Capture the cell that displays the provided text and extract its (x, y) central coordinate. 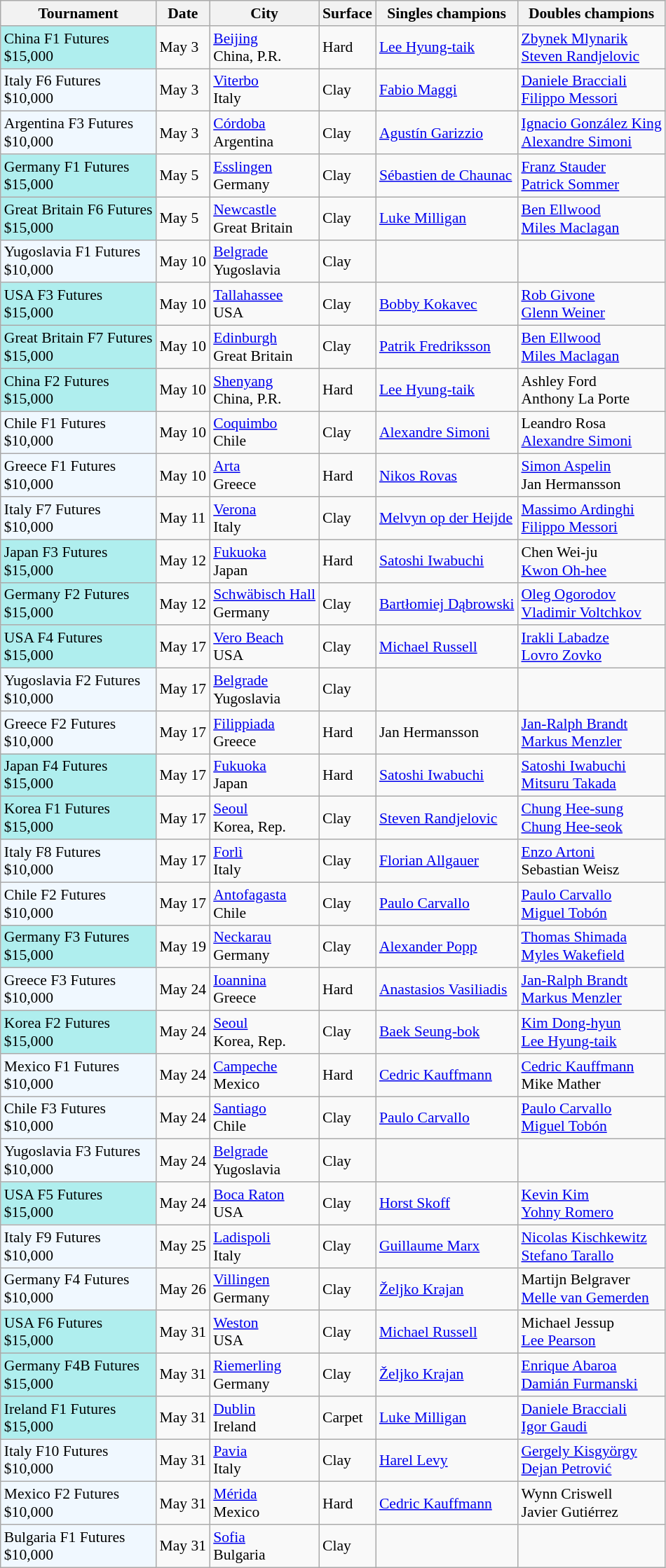
Daniele Bracciali Filippo Messori (591, 90)
Steven Randjelovic (447, 818)
Yugoslavia F1 Futures$10,000 (79, 261)
Schwäbisch HallGermany (264, 604)
Korea F2 Futures$15,000 (79, 1033)
Irakli Labadze Lovro Zovko (591, 647)
VillingenGermany (264, 1289)
Leandro Rosa Alexandre Simoni (591, 433)
Italy F9 Futures$10,000 (79, 1246)
Jan Hermansson (447, 733)
Ireland F1 Futures$15,000 (79, 1418)
Greece F1 Futures$10,000 (79, 475)
Date (184, 13)
IoanninaGreece (264, 989)
Anastasios Vasiliadis (447, 989)
Wynn Criswell Javier Gutiérrez (591, 1504)
Martijn Belgraver Melle van Gemerden (591, 1289)
SantiagoChile (264, 1118)
USA F6 Futures$15,000 (79, 1333)
Japan F3 Futures$15,000 (79, 561)
Singles champions (447, 13)
Italy F6 Futures$10,000 (79, 90)
Great Britain F7 Futures$15,000 (79, 348)
TallahasseeUSA (264, 304)
Greece F2 Futures$10,000 (79, 733)
Ignacio González King Alexandre Simoni (591, 133)
Florian Allgauer (447, 860)
Chile F2 Futures$10,000 (79, 904)
Yugoslavia F2 Futures$10,000 (79, 689)
Agustín Garizzio (447, 133)
LadispoliItaly (264, 1246)
Cedric Kauffmann Mike Mather (591, 1075)
Horst Skoff (447, 1204)
CórdobaArgentina (264, 133)
FilippiadaGreece (264, 733)
Italy F10 Futures$10,000 (79, 1460)
AntofagastaChile (264, 904)
Guillaume Marx (447, 1246)
ArtaGreece (264, 475)
Gergely Kisgyörgy Dejan Petrović (591, 1460)
Harel Levy (447, 1460)
Nikos Rovas (447, 475)
Italy F7 Futures$10,000 (79, 518)
Japan F4 Futures$15,000 (79, 775)
Bartłomiej Dąbrowski (447, 604)
CoquimboChile (264, 433)
USA F4 Futures$15,000 (79, 647)
City (264, 13)
Oleg Ogorodov Vladimir Voltchkov (591, 604)
Satoshi Iwabuchi Mitsuru Takada (591, 775)
Germany F3 Futures$15,000 (79, 946)
Bobby Kokavec (447, 304)
SofiaBulgaria (264, 1546)
China F1 Futures$15,000 (79, 48)
Alexander Popp (447, 946)
Simon Aspelin Jan Hermansson (591, 475)
Enrique Abaroa Damián Furmanski (591, 1375)
Boca RatonUSA (264, 1204)
ForlìItaly (264, 860)
Germany F1 Futures$15,000 (79, 175)
Doubles champions (591, 13)
Zbynek Mlynarik Steven Randjelovic (591, 48)
RiemerlingGermany (264, 1375)
Baek Seung-bok (447, 1033)
CampecheMexico (264, 1075)
Italy F8 Futures$10,000 (79, 860)
Kevin Kim Yohny Romero (591, 1204)
Nicolas Kischkewitz Stefano Tarallo (591, 1246)
MéridaMexico (264, 1504)
Massimo Ardinghi Filippo Messori (591, 518)
Germany F2 Futures$15,000 (79, 604)
Franz Stauder Patrick Sommer (591, 175)
Tournament (79, 13)
Yugoslavia F3 Futures$10,000 (79, 1160)
Thomas Shimada Myles Wakefield (591, 946)
NewcastleGreat Britain (264, 219)
Carpet (348, 1418)
Patrik Fredriksson (447, 348)
Melvyn op der Heijde (447, 518)
Vero BeachUSA (264, 647)
Chile F3 Futures$10,000 (79, 1118)
Mexico F2 Futures$10,000 (79, 1504)
Alexandre Simoni (447, 433)
Ashley Ford Anthony La Porte (591, 390)
Daniele Bracciali Igor Gaudi (591, 1418)
Germany F4B Futures$15,000 (79, 1375)
EsslingenGermany (264, 175)
Sébastien de Chaunac (447, 175)
ShenyangChina, P.R. (264, 390)
Kim Dong-hyun Lee Hyung-taik (591, 1033)
USA F5 Futures$15,000 (79, 1204)
May 19 (184, 946)
DublinIreland (264, 1418)
Bulgaria F1 Futures$10,000 (79, 1546)
Michael Jessup Lee Pearson (591, 1333)
Greece F3 Futures$10,000 (79, 989)
Rob Givone Glenn Weiner (591, 304)
Great Britain F6 Futures$15,000 (79, 219)
PaviaItaly (264, 1460)
May 11 (184, 518)
ViterboItaly (264, 90)
NeckarauGermany (264, 946)
Chung Hee-sung Chung Hee-seok (591, 818)
VeronaItaly (264, 518)
Enzo Artoni Sebastian Weisz (591, 860)
May 26 (184, 1289)
WestonUSA (264, 1333)
China F2 Futures$15,000 (79, 390)
May 25 (184, 1246)
Chile F1 Futures$10,000 (79, 433)
Chen Wei-ju Kwon Oh-hee (591, 561)
Fabio Maggi (447, 90)
Germany F4 Futures$10,000 (79, 1289)
EdinburghGreat Britain (264, 348)
BeijingChina, P.R. (264, 48)
Mexico F1 Futures$10,000 (79, 1075)
USA F3 Futures$15,000 (79, 304)
Argentina F3 Futures$10,000 (79, 133)
Surface (348, 13)
Korea F1 Futures$15,000 (79, 818)
